Determine the (X, Y) coordinate at the center of the cell enclosing the given text.  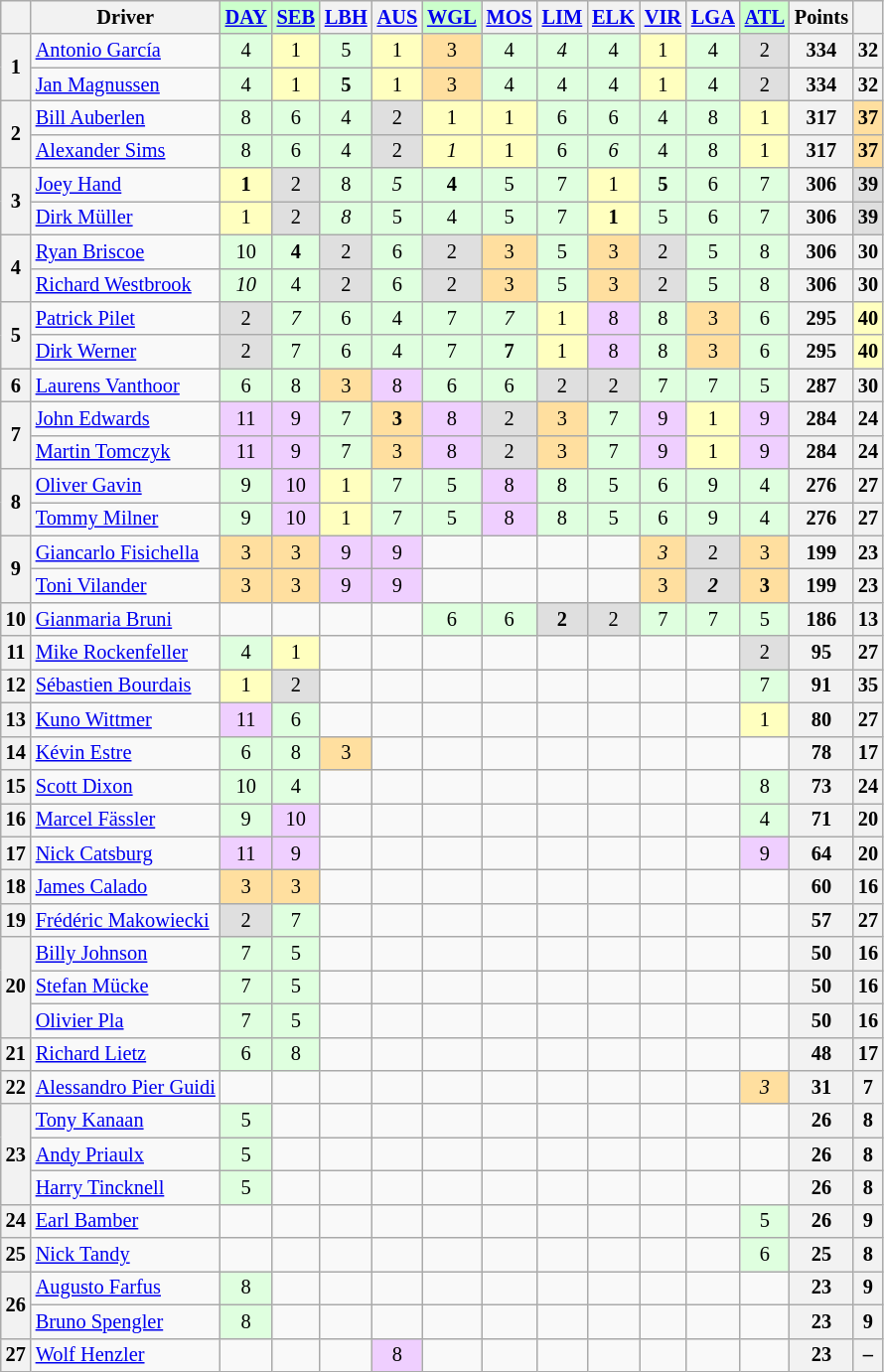
Billy Johnson (125, 954)
Nick Catsburg (125, 853)
80 (821, 719)
Kuno Wittmer (125, 719)
22 (16, 1087)
LGA (713, 17)
– (868, 1355)
Bill Auberlen (125, 117)
Marcel Fässler (125, 820)
Toni Vilander (125, 585)
287 (821, 385)
DAY (246, 17)
14 (16, 753)
Sébastien Bourdais (125, 686)
MOS (510, 17)
19 (16, 920)
LBH (346, 17)
ELK (614, 17)
Gianmaria Bruni (125, 619)
AUS (397, 17)
James Calado (125, 886)
Nick Tandy (125, 1255)
Bruno Spengler (125, 1321)
Frédéric Makowiecki (125, 920)
Stefan Mücke (125, 987)
57 (821, 920)
73 (821, 786)
Tony Kanaan (125, 1121)
21 (16, 1054)
John Edwards (125, 418)
35 (868, 686)
Oliver Gavin (125, 486)
Olivier Pla (125, 1020)
Jan Magnussen (125, 84)
ATL (765, 17)
Alessandro Pier Guidi (125, 1087)
64 (821, 853)
Dirk Müller (125, 218)
18 (16, 886)
Mike Rockenfeller (125, 653)
48 (821, 1054)
Antonio García (125, 51)
Augusto Farfus (125, 1288)
12 (16, 686)
Tommy Milner (125, 519)
Points (821, 17)
Alexander Sims (125, 151)
78 (821, 753)
186 (821, 619)
60 (821, 886)
Wolf Henzler (125, 1355)
WGL (452, 17)
Harry Tincknell (125, 1187)
Martin Tomczyk (125, 452)
Patrick Pilet (125, 318)
Scott Dixon (125, 786)
Joey Hand (125, 185)
Kévin Estre (125, 753)
91 (821, 686)
Andy Priaulx (125, 1154)
Giancarlo Fisichella (125, 552)
Dirk Werner (125, 352)
Richard Lietz (125, 1054)
71 (821, 820)
95 (821, 653)
SEB (296, 17)
Driver (125, 17)
Ryan Briscoe (125, 251)
15 (16, 786)
Richard Westbrook (125, 285)
Earl Bamber (125, 1221)
Laurens Vanthoor (125, 385)
VIR (663, 17)
31 (821, 1087)
LIM (562, 17)
